Identify which cell holds the provided text, then report its [X, Y] central coordinate. 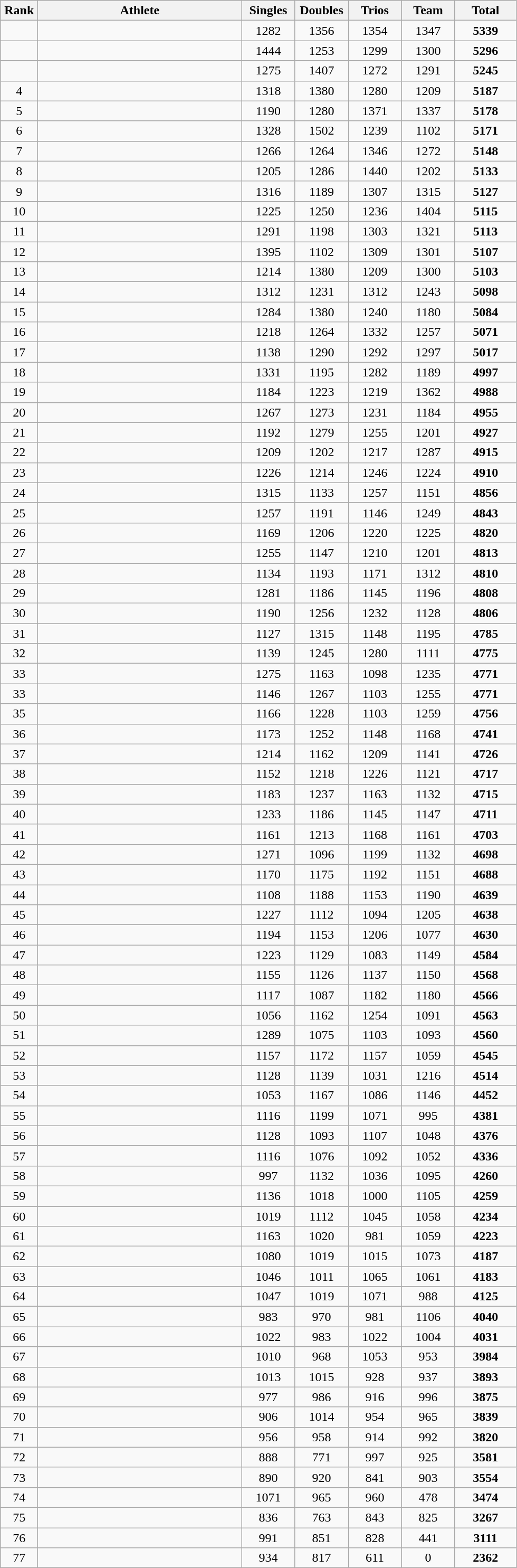
5178 [485, 111]
1224 [428, 473]
960 [375, 1497]
25 [19, 513]
5115 [485, 211]
5098 [485, 292]
1328 [268, 131]
4688 [485, 874]
611 [375, 1558]
1169 [268, 533]
4234 [485, 1216]
4703 [485, 834]
1273 [322, 412]
4910 [485, 473]
1232 [375, 613]
1307 [375, 191]
32 [19, 654]
18 [19, 372]
1129 [322, 955]
1075 [322, 1035]
4810 [485, 573]
7 [19, 151]
1395 [268, 252]
1407 [322, 71]
1233 [268, 814]
66 [19, 1337]
3111 [485, 1538]
4856 [485, 493]
1004 [428, 1337]
22 [19, 452]
988 [428, 1297]
1106 [428, 1317]
1194 [268, 935]
41 [19, 834]
1052 [428, 1156]
1347 [428, 31]
42 [19, 854]
1086 [375, 1095]
3474 [485, 1497]
3875 [485, 1397]
27 [19, 553]
1271 [268, 854]
1250 [322, 211]
72 [19, 1457]
52 [19, 1055]
4843 [485, 513]
4031 [485, 1337]
4568 [485, 975]
3893 [485, 1377]
1371 [375, 111]
26 [19, 533]
65 [19, 1317]
4545 [485, 1055]
15 [19, 312]
1080 [268, 1257]
995 [428, 1116]
44 [19, 895]
Total [485, 11]
1440 [375, 171]
1031 [375, 1075]
4756 [485, 714]
54 [19, 1095]
12 [19, 252]
1354 [375, 31]
9 [19, 191]
1138 [268, 352]
59 [19, 1196]
46 [19, 935]
937 [428, 1377]
1121 [428, 774]
40 [19, 814]
1092 [375, 1156]
4698 [485, 854]
817 [322, 1558]
1236 [375, 211]
5296 [485, 51]
4988 [485, 392]
16 [19, 332]
1056 [268, 1015]
4040 [485, 1317]
4638 [485, 915]
58 [19, 1176]
3839 [485, 1417]
68 [19, 1377]
5127 [485, 191]
38 [19, 774]
5017 [485, 352]
954 [375, 1417]
76 [19, 1538]
1284 [268, 312]
1150 [428, 975]
6 [19, 131]
5103 [485, 272]
1061 [428, 1277]
1183 [268, 794]
1094 [375, 915]
Trios [375, 11]
4563 [485, 1015]
1287 [428, 452]
1259 [428, 714]
45 [19, 915]
21 [19, 432]
1346 [375, 151]
1256 [322, 613]
1175 [322, 874]
73 [19, 1477]
35 [19, 714]
1048 [428, 1136]
1193 [322, 573]
71 [19, 1437]
1279 [322, 432]
4187 [485, 1257]
1011 [322, 1277]
5071 [485, 332]
1172 [322, 1055]
43 [19, 874]
1237 [322, 794]
5148 [485, 151]
4717 [485, 774]
3554 [485, 1477]
1010 [268, 1357]
0 [428, 1558]
1249 [428, 513]
841 [375, 1477]
4125 [485, 1297]
1127 [268, 634]
31 [19, 634]
1018 [322, 1196]
4775 [485, 654]
1309 [375, 252]
63 [19, 1277]
1217 [375, 452]
19 [19, 392]
4711 [485, 814]
1036 [375, 1176]
1083 [375, 955]
1013 [268, 1377]
60 [19, 1216]
1076 [322, 1156]
4820 [485, 533]
1111 [428, 654]
1297 [428, 352]
4584 [485, 955]
1404 [428, 211]
1219 [375, 392]
1091 [428, 1015]
1303 [375, 231]
1098 [375, 674]
62 [19, 1257]
968 [322, 1357]
37 [19, 754]
1170 [268, 874]
47 [19, 955]
1502 [322, 131]
1136 [268, 1196]
1073 [428, 1257]
1107 [375, 1136]
8 [19, 171]
74 [19, 1497]
1243 [428, 292]
1171 [375, 573]
Team [428, 11]
20 [19, 412]
1058 [428, 1216]
1152 [268, 774]
1228 [322, 714]
75 [19, 1517]
441 [428, 1538]
4915 [485, 452]
1337 [428, 111]
55 [19, 1116]
1246 [375, 473]
986 [322, 1397]
4381 [485, 1116]
3820 [485, 1437]
Athlete [140, 11]
5084 [485, 312]
1117 [268, 995]
4452 [485, 1095]
57 [19, 1156]
1149 [428, 955]
1087 [322, 995]
4 [19, 91]
30 [19, 613]
4741 [485, 734]
1166 [268, 714]
1137 [375, 975]
1253 [322, 51]
17 [19, 352]
1096 [322, 854]
1198 [322, 231]
953 [428, 1357]
1266 [268, 151]
977 [268, 1397]
956 [268, 1437]
1196 [428, 593]
Rank [19, 11]
1245 [322, 654]
1289 [268, 1035]
825 [428, 1517]
843 [375, 1517]
4560 [485, 1035]
914 [375, 1437]
1126 [322, 975]
1000 [375, 1196]
24 [19, 493]
5 [19, 111]
61 [19, 1236]
991 [268, 1538]
1046 [268, 1277]
1155 [268, 975]
48 [19, 975]
1331 [268, 372]
4726 [485, 754]
1210 [375, 553]
3581 [485, 1457]
1045 [375, 1216]
1286 [322, 171]
828 [375, 1538]
3267 [485, 1517]
763 [322, 1517]
1108 [268, 895]
29 [19, 593]
4183 [485, 1277]
4336 [485, 1156]
1173 [268, 734]
4259 [485, 1196]
13 [19, 272]
1362 [428, 392]
5187 [485, 91]
51 [19, 1035]
4806 [485, 613]
70 [19, 1417]
920 [322, 1477]
5113 [485, 231]
5245 [485, 71]
5107 [485, 252]
934 [268, 1558]
36 [19, 734]
1301 [428, 252]
771 [322, 1457]
4997 [485, 372]
836 [268, 1517]
1332 [375, 332]
Doubles [322, 11]
928 [375, 1377]
1239 [375, 131]
1235 [428, 674]
906 [268, 1417]
996 [428, 1397]
4514 [485, 1075]
916 [375, 1397]
903 [428, 1477]
1095 [428, 1176]
1216 [428, 1075]
50 [19, 1015]
1318 [268, 91]
4813 [485, 553]
888 [268, 1457]
2362 [485, 1558]
1290 [322, 352]
4566 [485, 995]
39 [19, 794]
1220 [375, 533]
1252 [322, 734]
1167 [322, 1095]
1065 [375, 1277]
4630 [485, 935]
1227 [268, 915]
1020 [322, 1236]
851 [322, 1538]
1134 [268, 573]
64 [19, 1297]
1292 [375, 352]
1133 [322, 493]
478 [428, 1497]
23 [19, 473]
3984 [485, 1357]
958 [322, 1437]
1254 [375, 1015]
28 [19, 573]
10 [19, 211]
4260 [485, 1176]
1316 [268, 191]
4715 [485, 794]
5339 [485, 31]
970 [322, 1317]
4223 [485, 1236]
4785 [485, 634]
1444 [268, 51]
4955 [485, 412]
69 [19, 1397]
1188 [322, 895]
1105 [428, 1196]
1077 [428, 935]
1240 [375, 312]
5171 [485, 131]
4927 [485, 432]
1299 [375, 51]
992 [428, 1437]
1014 [322, 1417]
49 [19, 995]
4639 [485, 895]
67 [19, 1357]
1321 [428, 231]
925 [428, 1457]
1191 [322, 513]
53 [19, 1075]
Singles [268, 11]
4808 [485, 593]
5133 [485, 171]
1182 [375, 995]
890 [268, 1477]
1141 [428, 754]
4376 [485, 1136]
1213 [322, 834]
1281 [268, 593]
11 [19, 231]
1356 [322, 31]
14 [19, 292]
77 [19, 1558]
1047 [268, 1297]
56 [19, 1136]
